Determine the [X, Y] coordinate at the center of the cell enclosing the given text.  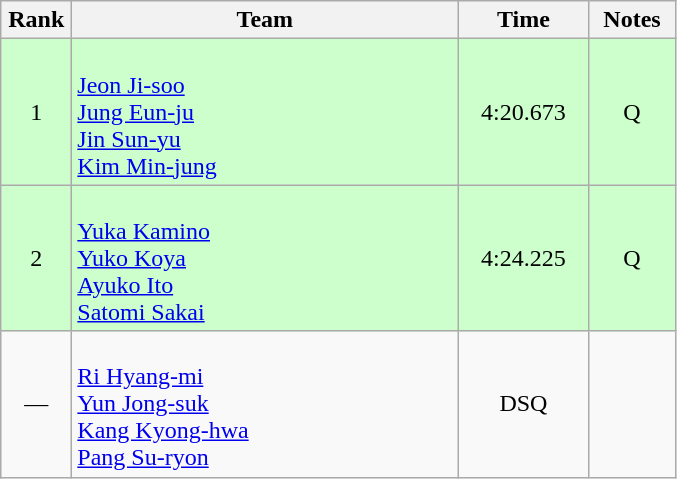
2 [36, 258]
4:24.225 [524, 258]
Notes [632, 20]
4:20.673 [524, 112]
— [36, 404]
DSQ [524, 404]
Jeon Ji-sooJung Eun-juJin Sun-yuKim Min-jung [265, 112]
Time [524, 20]
Team [265, 20]
Rank [36, 20]
1 [36, 112]
Yuka KaminoYuko KoyaAyuko ItoSatomi Sakai [265, 258]
Ri Hyang-miYun Jong-sukKang Kyong-hwaPang Su-ryon [265, 404]
